Detect which cell encompasses the target text, then output its [X, Y] center coordinate. 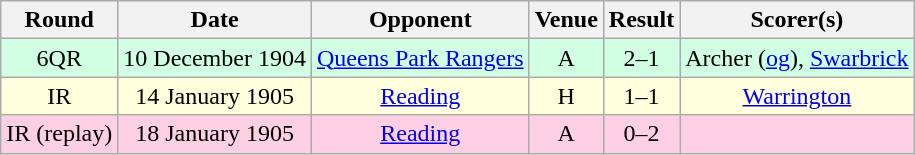
14 January 1905 [215, 96]
Warrington [797, 96]
1–1 [641, 96]
0–2 [641, 134]
Scorer(s) [797, 20]
Archer (og), Swarbrick [797, 58]
6QR [60, 58]
Result [641, 20]
18 January 1905 [215, 134]
Venue [566, 20]
H [566, 96]
Round [60, 20]
10 December 1904 [215, 58]
Date [215, 20]
Queens Park Rangers [420, 58]
IR (replay) [60, 134]
IR [60, 96]
2–1 [641, 58]
Opponent [420, 20]
